Determine the (X, Y) coordinate at the center of the cell enclosing the given text.  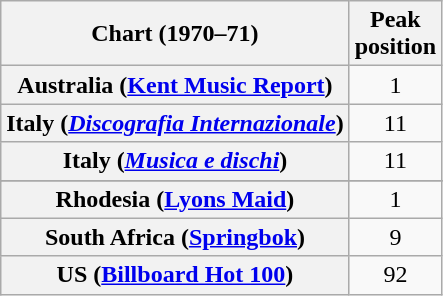
92 (395, 275)
Chart (1970–71) (175, 34)
Peakposition (395, 34)
Rhodesia (Lyons Maid) (175, 199)
Italy (Discografia Internazionale) (175, 123)
9 (395, 237)
South Africa (Springbok) (175, 237)
Australia (Kent Music Report) (175, 85)
Italy (Musica e dischi) (175, 161)
US (Billboard Hot 100) (175, 275)
